For the text-containing cell, return its midpoint in (x, y) coordinate format. 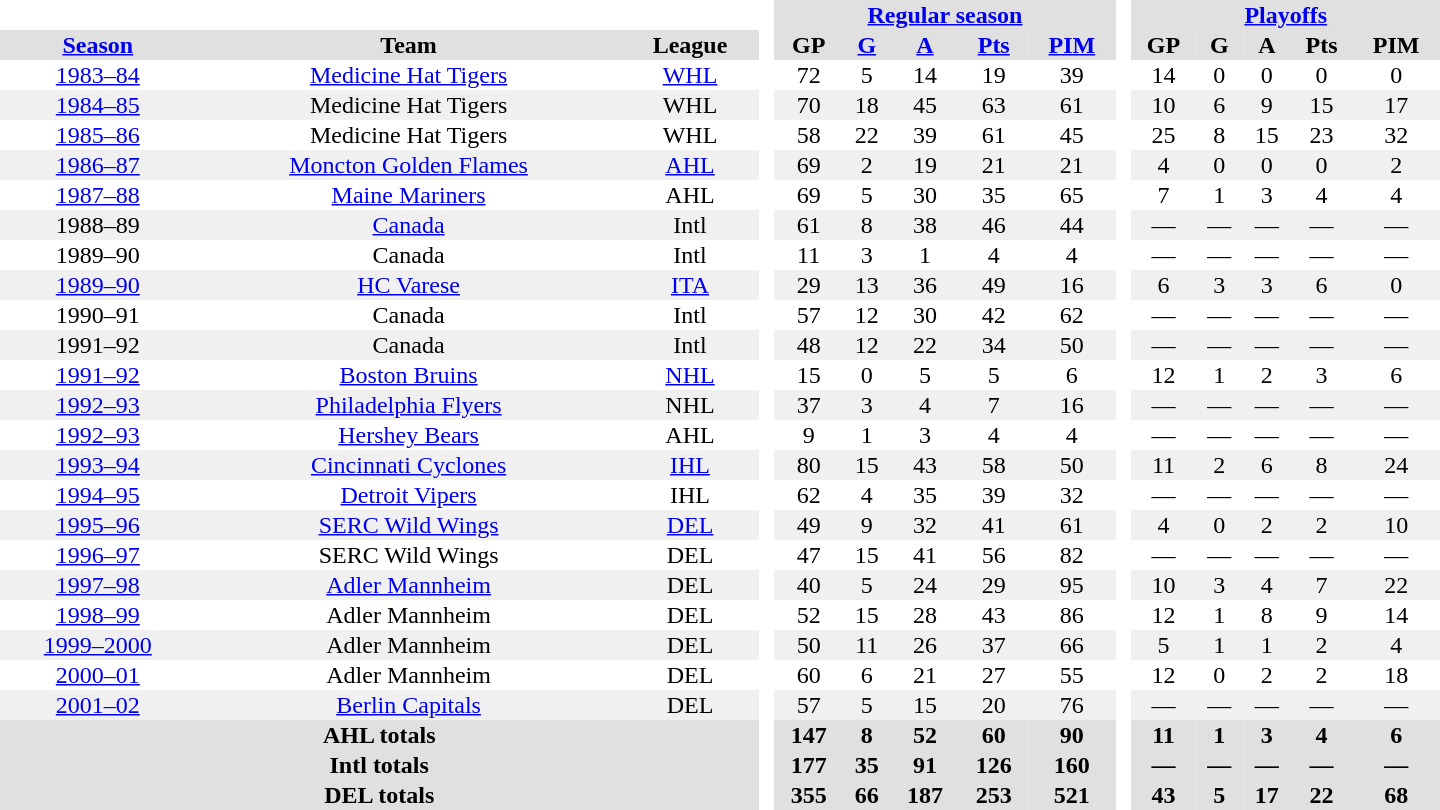
ITA (690, 285)
63 (994, 105)
1997–98 (98, 585)
521 (1072, 795)
AHL totals (379, 735)
95 (1072, 585)
76 (1072, 705)
1999–2000 (98, 645)
1988–89 (98, 225)
44 (1072, 225)
55 (1072, 675)
Cincinnati Cyclones (409, 465)
Maine Mariners (409, 195)
Berlin Capitals (409, 705)
Moncton Golden Flames (409, 165)
1985–86 (98, 135)
HC Varese (409, 285)
72 (808, 75)
126 (994, 765)
42 (994, 315)
2001–02 (98, 705)
1986–87 (98, 165)
Philadelphia Flyers (409, 405)
Intl totals (379, 765)
80 (808, 465)
91 (926, 765)
86 (1072, 615)
1993–94 (98, 465)
Playoffs (1286, 15)
46 (994, 225)
47 (808, 555)
40 (808, 585)
253 (994, 795)
36 (926, 285)
23 (1322, 135)
Regular season (944, 15)
20 (994, 705)
1983–84 (98, 75)
82 (1072, 555)
Detroit Vipers (409, 495)
27 (994, 675)
26 (926, 645)
355 (808, 795)
1995–96 (98, 525)
160 (1072, 765)
2000–01 (98, 675)
65 (1072, 195)
13 (867, 285)
177 (808, 765)
1984–85 (98, 105)
1994–95 (98, 495)
187 (926, 795)
147 (808, 735)
1990–91 (98, 315)
Hershey Bears (409, 435)
38 (926, 225)
Team (409, 45)
Season (98, 45)
1996–97 (98, 555)
DEL totals (379, 795)
Boston Bruins (409, 375)
56 (994, 555)
90 (1072, 735)
34 (994, 345)
70 (808, 105)
48 (808, 345)
28 (926, 615)
1987–88 (98, 195)
68 (1396, 795)
1998–99 (98, 615)
League (690, 45)
25 (1163, 135)
